Scan for the cell matching the given text and deliver its (x, y) coordinate at center. 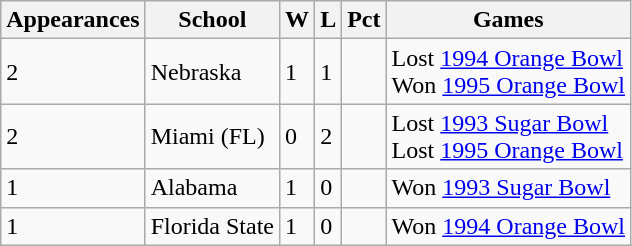
L (328, 20)
Pct (364, 20)
Won 1994 Orange Bowl (508, 226)
School (212, 20)
Alabama (212, 188)
Appearances (73, 20)
Lost 1993 Sugar BowlLost 1995 Orange Bowl (508, 136)
Florida State (212, 226)
W (298, 20)
Nebraska (212, 72)
Won 1993 Sugar Bowl (508, 188)
Miami (FL) (212, 136)
Games (508, 20)
Lost 1994 Orange BowlWon 1995 Orange Bowl (508, 72)
